Locate the cell with the specified text and output its (x, y) center coordinate. 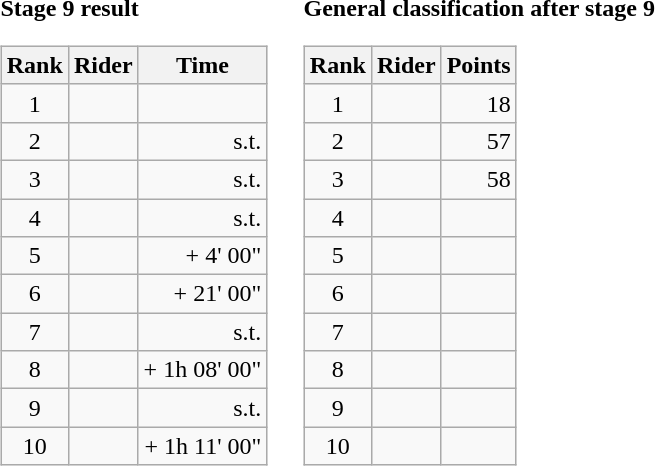
18 (478, 103)
58 (478, 179)
Time (202, 65)
+ 4' 00" (202, 256)
+ 21' 00" (202, 294)
Points (478, 65)
+ 1h 11' 00" (202, 446)
57 (478, 141)
+ 1h 08' 00" (202, 370)
